Detect which cell encompasses the target text, then output its [x, y] center coordinate. 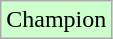
Champion [56, 20]
